Return the [X, Y] coordinate for the center point of the cell that contains the specified text.  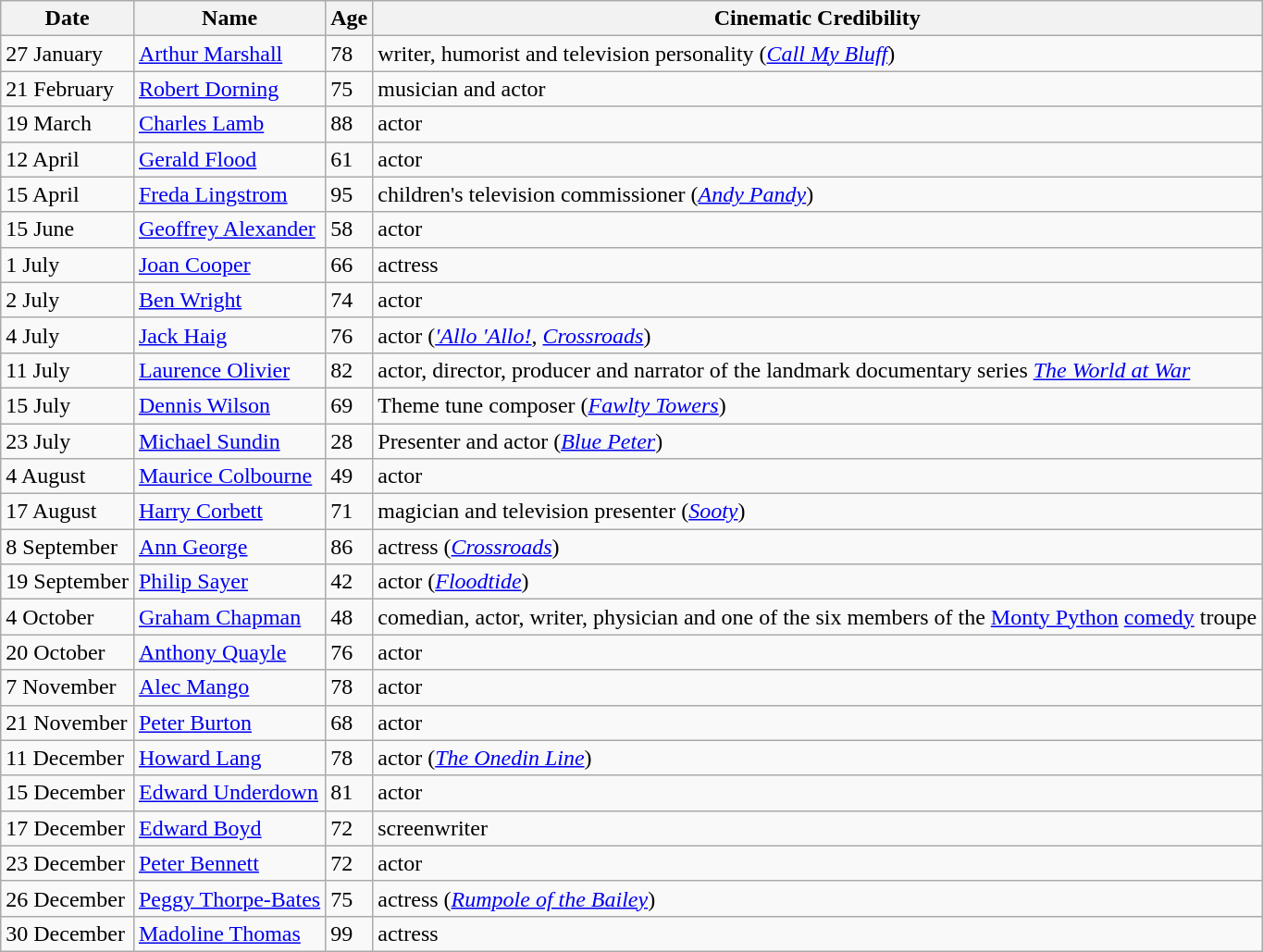
88 [350, 124]
11 July [68, 370]
49 [350, 476]
15 December [68, 793]
Theme tune composer (Fawlty Towers) [818, 405]
1 July [68, 265]
28 [350, 441]
writer, humorist and television personality (Call My Bluff) [818, 54]
actress (Crossroads) [818, 547]
2 July [68, 300]
15 July [68, 405]
Peggy Thorpe-Bates [229, 898]
Arthur Marshall [229, 54]
48 [350, 617]
12 April [68, 159]
4 October [68, 617]
Charles Lamb [229, 124]
4 July [68, 335]
66 [350, 265]
Howard Lang [229, 758]
Maurice Colbourne [229, 476]
7 November [68, 687]
Laurence Olivier [229, 370]
Dennis Wilson [229, 405]
Gerald Flood [229, 159]
actor ('Allo 'Allo!, Crossroads) [818, 335]
26 December [68, 898]
Alec Mango [229, 687]
21 February [68, 89]
Peter Burton [229, 723]
musician and actor [818, 89]
19 March [68, 124]
Robert Dorning [229, 89]
Name [229, 19]
Age [350, 19]
58 [350, 229]
Michael Sundin [229, 441]
8 September [68, 547]
magician and television presenter (Sooty) [818, 512]
17 December [68, 828]
actor (The Onedin Line) [818, 758]
21 November [68, 723]
children's television commissioner (Andy Pandy) [818, 194]
15 June [68, 229]
Harry Corbett [229, 512]
42 [350, 582]
82 [350, 370]
19 September [68, 582]
23 July [68, 441]
Cinematic Credibility [818, 19]
Presenter and actor (Blue Peter) [818, 441]
20 October [68, 652]
Edward Boyd [229, 828]
Edward Underdown [229, 793]
69 [350, 405]
Graham Chapman [229, 617]
86 [350, 547]
23 December [68, 863]
68 [350, 723]
actress (Rumpole of the Bailey) [818, 898]
71 [350, 512]
Ann George [229, 547]
Geoffrey Alexander [229, 229]
4 August [68, 476]
61 [350, 159]
Freda Lingstrom [229, 194]
95 [350, 194]
74 [350, 300]
Date [68, 19]
Anthony Quayle [229, 652]
actor, director, producer and narrator of the landmark documentary series The World at War [818, 370]
Joan Cooper [229, 265]
11 December [68, 758]
15 April [68, 194]
comedian, actor, writer, physician and one of the six members of the Monty Python comedy troupe [818, 617]
Ben Wright [229, 300]
27 January [68, 54]
actor (Floodtide) [818, 582]
81 [350, 793]
Peter Bennett [229, 863]
30 December [68, 933]
99 [350, 933]
screenwriter [818, 828]
17 August [68, 512]
Madoline Thomas [229, 933]
Jack Haig [229, 335]
Philip Sayer [229, 582]
